Detect which cell encompasses the target text, then output its [X, Y] center coordinate. 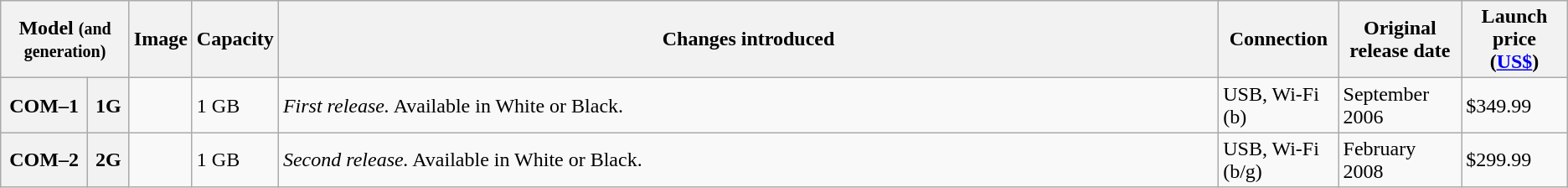
COM–1 [44, 106]
USB, Wi-Fi (b) [1278, 106]
February 2008 [1400, 159]
Launch price (US$) [1514, 39]
Capacity [235, 39]
USB, Wi-Fi (b/g) [1278, 159]
COM–2 [44, 159]
First release. Available in White or Black. [748, 106]
Changes introduced [748, 39]
Second release. Available in White or Black. [748, 159]
Image [161, 39]
$299.99 [1514, 159]
September 2006 [1400, 106]
2G [108, 159]
1G [108, 106]
Original release date [1400, 39]
Connection [1278, 39]
$349.99 [1514, 106]
Model (and generation) [65, 39]
